Return the [X, Y] coordinate for the center point of the cell that contains the specified text.  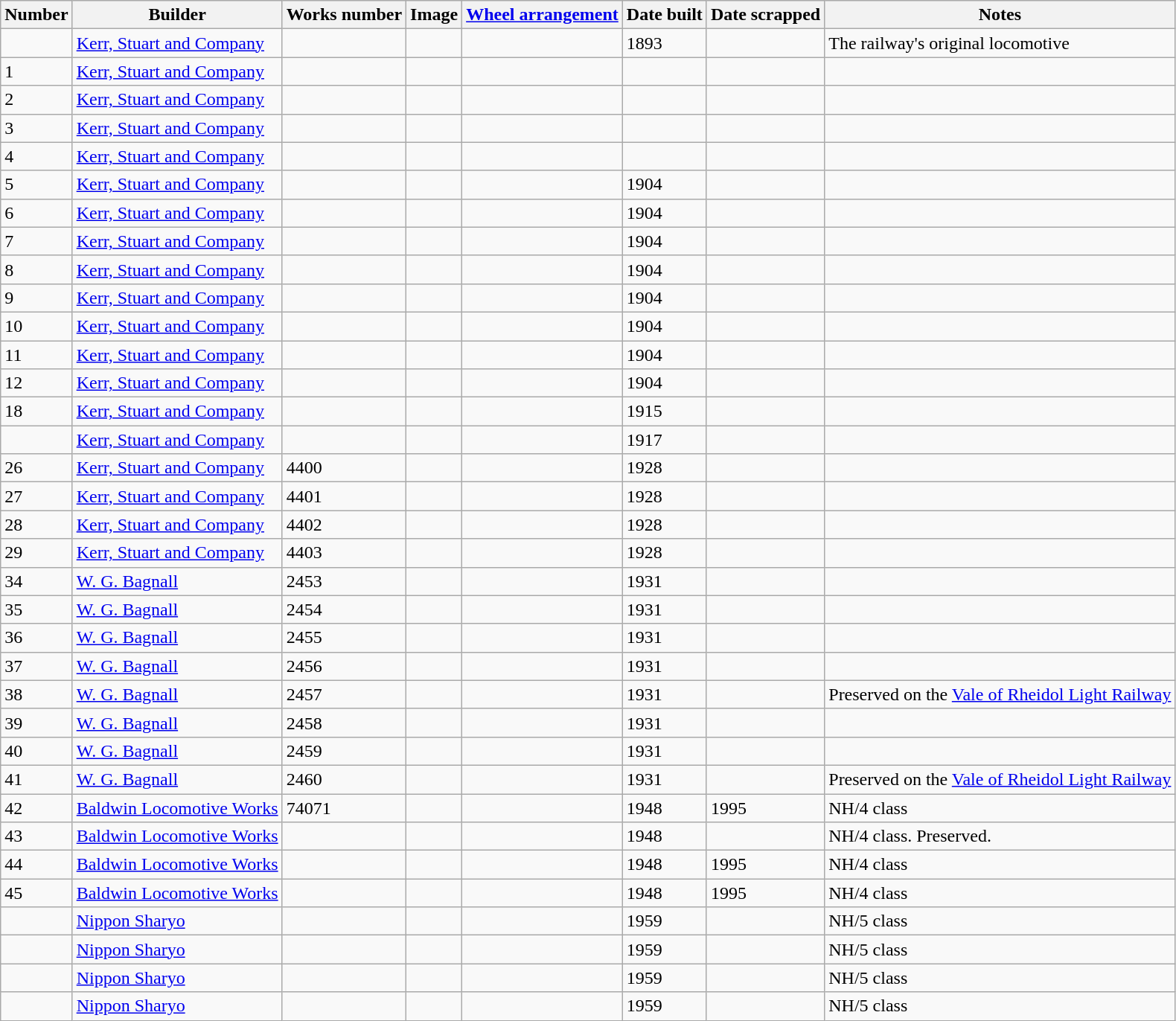
38 [36, 694]
Number [36, 15]
11 [36, 355]
29 [36, 553]
26 [36, 468]
3 [36, 128]
Notes [1000, 15]
42 [36, 807]
2455 [344, 638]
NH/4 class. Preserved. [1000, 836]
2458 [344, 723]
1915 [664, 412]
Builder [177, 15]
Date scrapped [765, 15]
2453 [344, 581]
The railway's original locomotive [1000, 43]
Wheel arrangement [543, 15]
18 [36, 412]
2 [36, 100]
45 [36, 893]
1917 [664, 440]
6 [36, 213]
44 [36, 865]
34 [36, 581]
2454 [344, 609]
Date built [664, 15]
36 [36, 638]
1893 [664, 43]
5 [36, 185]
Works number [344, 15]
4401 [344, 496]
2456 [344, 666]
7 [36, 241]
12 [36, 383]
4400 [344, 468]
2459 [344, 751]
39 [36, 723]
2457 [344, 694]
2460 [344, 779]
41 [36, 779]
9 [36, 298]
4 [36, 156]
28 [36, 525]
37 [36, 666]
1 [36, 71]
8 [36, 269]
35 [36, 609]
4402 [344, 525]
40 [36, 751]
4403 [344, 553]
74071 [344, 807]
43 [36, 836]
27 [36, 496]
Image [435, 15]
10 [36, 326]
